Determine the [X, Y] coordinate at the center of the cell enclosing the given text.  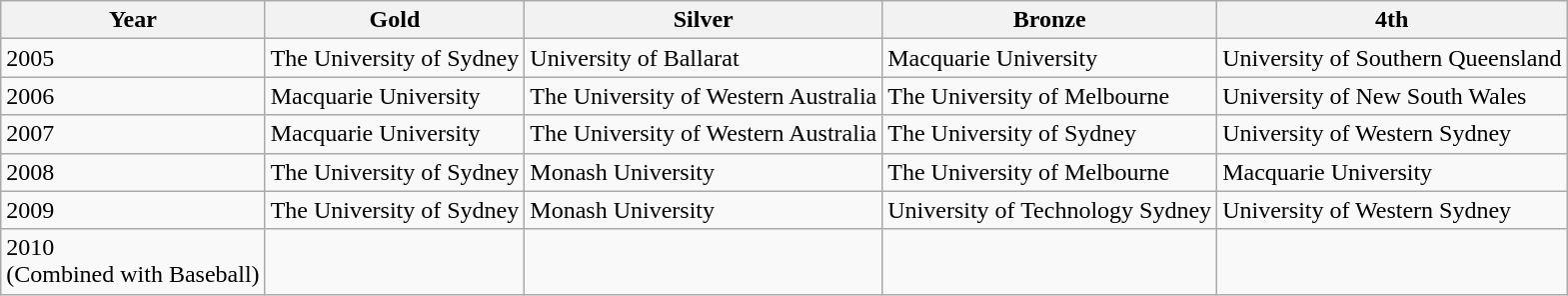
2007 [133, 134]
University of New South Wales [1392, 96]
Year [133, 20]
University of Southern Queensland [1392, 58]
Gold [395, 20]
2010 (Combined with Baseball) [133, 262]
2005 [133, 58]
University of Ballarat [704, 58]
4th [1392, 20]
Silver [704, 20]
Bronze [1049, 20]
2006 [133, 96]
2009 [133, 210]
2008 [133, 172]
University of Technology Sydney [1049, 210]
